Return the [x, y] coordinate for the center point of the cell that contains the specified text.  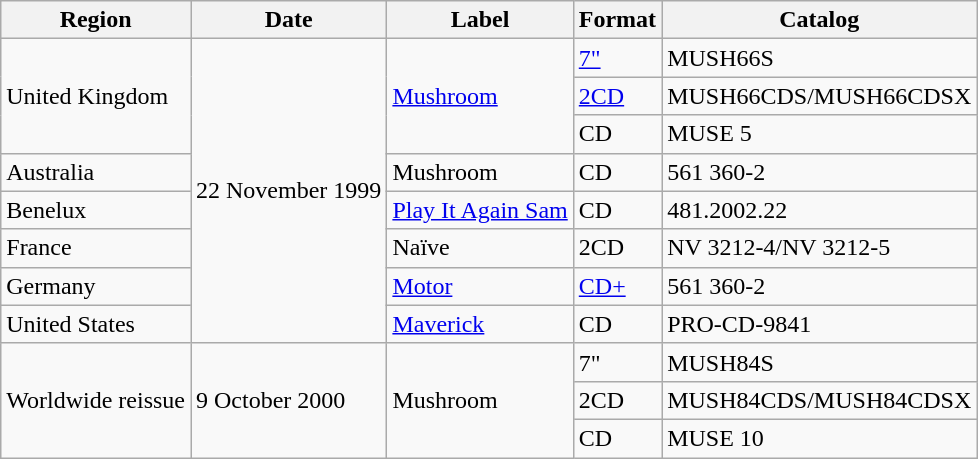
Naïve [480, 248]
Region [96, 20]
Label [480, 20]
MUSH66CDS/MUSH66CDSX [820, 96]
Format [617, 20]
Germany [96, 286]
Motor [480, 286]
Maverick [480, 324]
PRO-CD-9841 [820, 324]
9 October 2000 [288, 400]
MUSE 5 [820, 134]
MUSE 10 [820, 438]
United Kingdom [96, 96]
MUSH84S [820, 362]
France [96, 248]
CD+ [617, 286]
MUSH66S [820, 58]
Australia [96, 172]
United States [96, 324]
Date [288, 20]
481.2002.22 [820, 210]
Catalog [820, 20]
NV 3212-4/NV 3212-5 [820, 248]
Worldwide reissue [96, 400]
Benelux [96, 210]
MUSH84CDS/MUSH84CDSX [820, 400]
Play It Again Sam [480, 210]
22 November 1999 [288, 191]
